Find where the given text appears and provide that cell's center as [X, Y] coordinate. 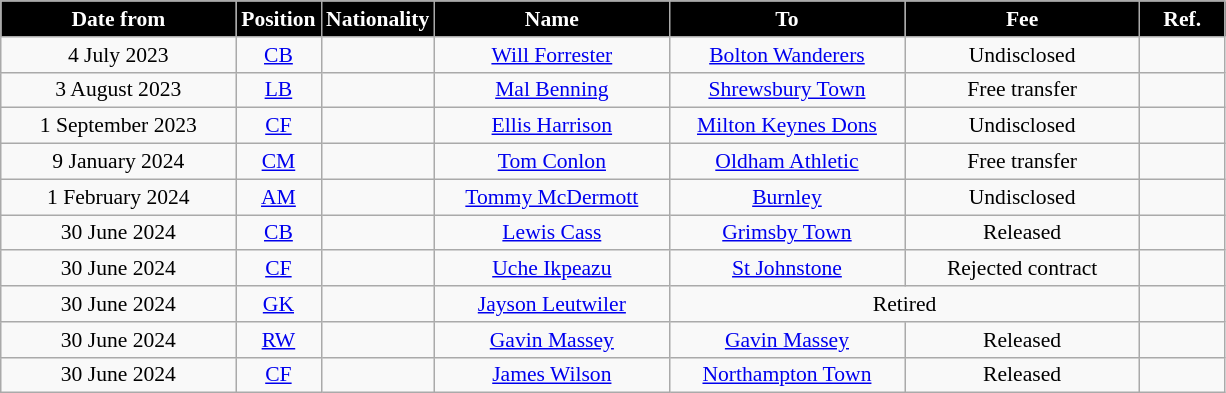
Tom Conlon [552, 162]
Jayson Leutwiler [552, 304]
Grimsby Town [786, 233]
Lewis Cass [552, 233]
Nationality [378, 19]
James Wilson [552, 375]
Shrewsbury Town [786, 90]
9 January 2024 [118, 162]
1 September 2023 [118, 126]
Mal Benning [552, 90]
Rejected contract [1022, 269]
Date from [118, 19]
Uche Ikpeazu [552, 269]
Oldham Athletic [786, 162]
Retired [904, 304]
Milton Keynes Dons [786, 126]
Northampton Town [786, 375]
Ref. [1182, 19]
St Johnstone [786, 269]
To [786, 19]
Will Forrester [552, 55]
Bolton Wanderers [786, 55]
Ellis Harrison [552, 126]
1 February 2024 [118, 197]
Position [278, 19]
CM [278, 162]
Name [552, 19]
LB [278, 90]
4 July 2023 [118, 55]
Tommy McDermott [552, 197]
RW [278, 340]
3 August 2023 [118, 90]
Burnley [786, 197]
AM [278, 197]
GK [278, 304]
Fee [1022, 19]
